Output the (X, Y) coordinate of the center of the cell containing the given text.  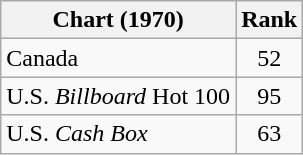
63 (270, 134)
95 (270, 96)
52 (270, 58)
Rank (270, 20)
Canada (118, 58)
U.S. Billboard Hot 100 (118, 96)
Chart (1970) (118, 20)
U.S. Cash Box (118, 134)
